From the cell containing the given text, extract its center point as (X, Y) coordinate. 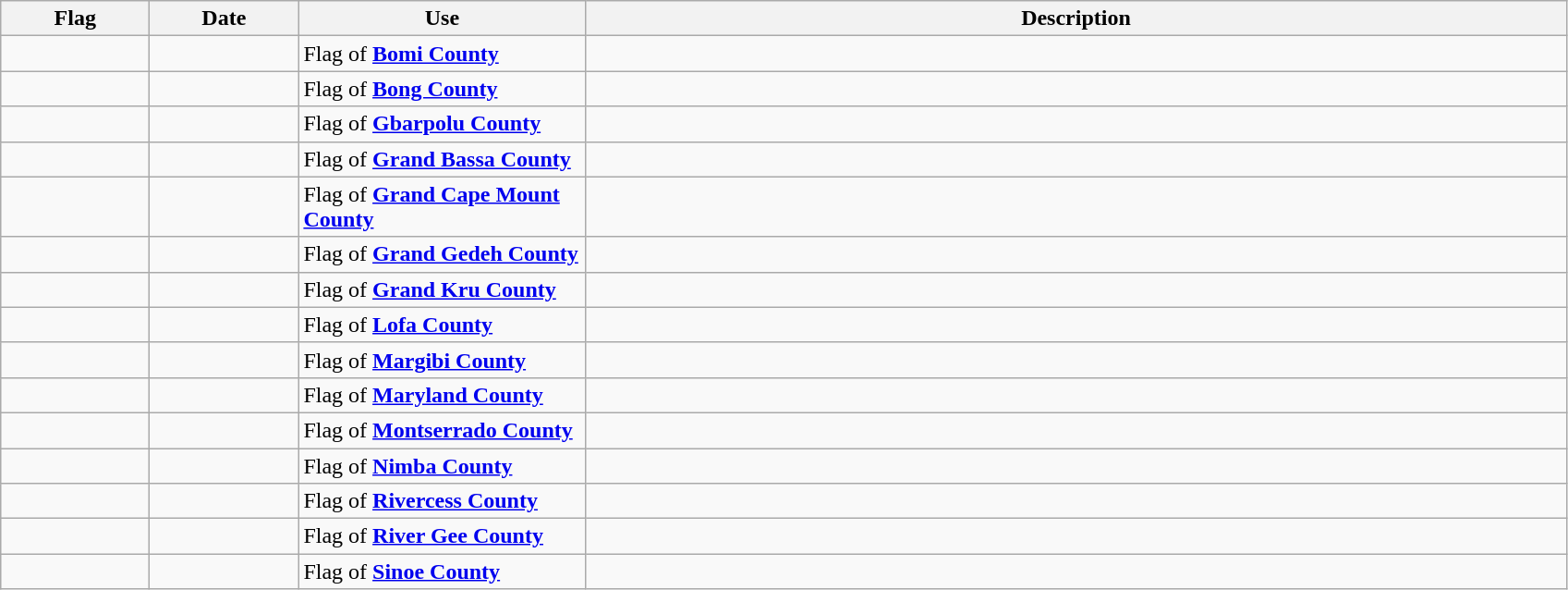
Flag of Montserrado County (442, 430)
Flag of Grand Gedeh County (442, 254)
Flag of Rivercess County (442, 501)
Flag of Grand Bassa County (442, 159)
Flag of Lofa County (442, 325)
Flag of Grand Kru County (442, 289)
Flag of River Gee County (442, 536)
Flag of Margibi County (442, 360)
Flag of Bomi County (442, 54)
Flag of Bong County (442, 89)
Flag of Grand Cape Mount County (442, 207)
Flag of Gbarpolu County (442, 124)
Flag of Nimba County (442, 465)
Flag of Maryland County (442, 395)
Flag (76, 18)
Description (1076, 18)
Flag of Sinoe County (442, 572)
Use (442, 18)
Date (224, 18)
